Return the (X, Y) coordinate for the center point of the cell that contains the specified text.  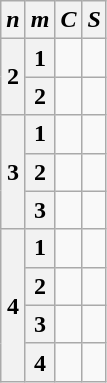
m (40, 20)
S (94, 20)
n (13, 20)
C (68, 20)
